Provide the [x, y] coordinate of the cell's center where the given text is located.  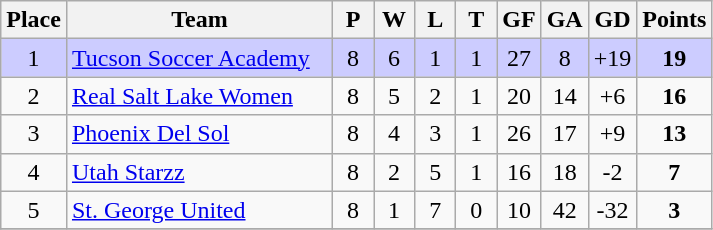
+19 [612, 58]
GA [564, 20]
18 [564, 172]
19 [674, 58]
+6 [612, 96]
St. George United [199, 210]
P [354, 20]
13 [674, 134]
Team [199, 20]
14 [564, 96]
GD [612, 20]
Real Salt Lake Women [199, 96]
42 [564, 210]
T [476, 20]
-2 [612, 172]
W [394, 20]
Utah Starzz [199, 172]
0 [476, 210]
-32 [612, 210]
Place [34, 20]
26 [519, 134]
10 [519, 210]
+9 [612, 134]
20 [519, 96]
Tucson Soccer Academy [199, 58]
Phoenix Del Sol [199, 134]
6 [394, 58]
17 [564, 134]
GF [519, 20]
Points [674, 20]
27 [519, 58]
L [436, 20]
